Return (X, Y) of the center of cell containing provided text 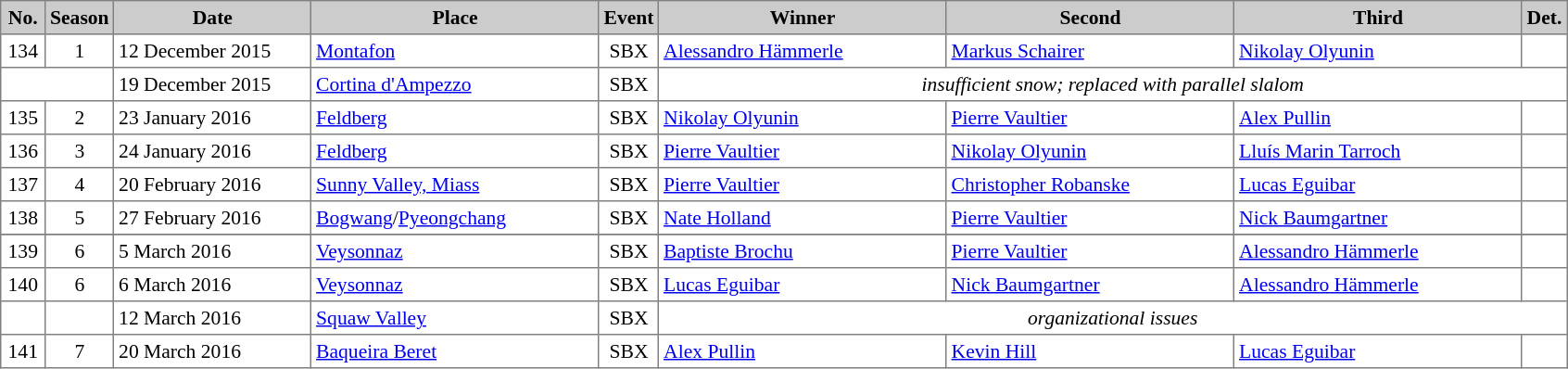
12 March 2016 (213, 318)
Winner (803, 18)
Montafon (455, 51)
23 January 2016 (213, 118)
20 March 2016 (213, 351)
4 (80, 184)
Event (628, 18)
135 (23, 118)
Bogwang/Pyeongchang (455, 218)
Baptiste Brochu (803, 251)
Kevin Hill (1090, 351)
Second (1090, 18)
insufficient snow; replaced with parallel slalom (1113, 84)
7 (80, 351)
Date (213, 18)
134 (23, 51)
20 February 2016 (213, 184)
136 (23, 151)
138 (23, 218)
Christopher Robanske (1090, 184)
Squaw Valley (455, 318)
12 December 2015 (213, 51)
24 January 2016 (213, 151)
1 (80, 51)
Lluís Marin Tarroch (1378, 151)
Sunny Valley, Miass (455, 184)
6 March 2016 (213, 285)
139 (23, 251)
Det. (1544, 18)
No. (23, 18)
organizational issues (1113, 318)
5 (80, 218)
Season (80, 18)
19 December 2015 (213, 84)
27 February 2016 (213, 218)
2 (80, 118)
Nate Holland (803, 218)
Place (455, 18)
140 (23, 285)
Cortina d'Ampezzo (455, 84)
141 (23, 351)
3 (80, 151)
5 March 2016 (213, 251)
Baqueira Beret (455, 351)
Third (1378, 18)
137 (23, 184)
Markus Schairer (1090, 51)
